Scan for the cell matching the given text and deliver its [X, Y] coordinate at center. 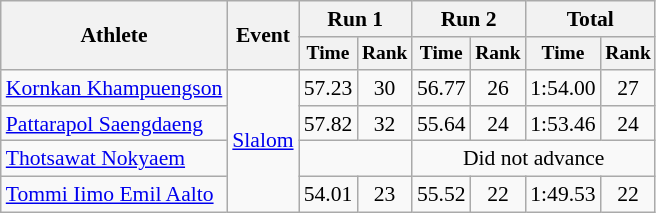
Slalom [262, 141]
Run 2 [468, 19]
57.23 [328, 88]
56.77 [442, 88]
Thotsawat Nokyaem [114, 159]
Athlete [114, 36]
57.82 [328, 124]
Did not advance [534, 159]
1:53.46 [562, 124]
54.01 [328, 195]
Total [590, 19]
55.64 [442, 124]
23 [384, 195]
55.52 [442, 195]
Pattarapol Saengdaeng [114, 124]
27 [628, 88]
Tommi Iimo Emil Aalto [114, 195]
Event [262, 36]
1:49.53 [562, 195]
32 [384, 124]
1:54.00 [562, 88]
30 [384, 88]
Kornkan Khampuengson [114, 88]
26 [498, 88]
Run 1 [356, 19]
